Pinpoint the cell where the given text exists, returning its (X, Y) midpoint coordinate. 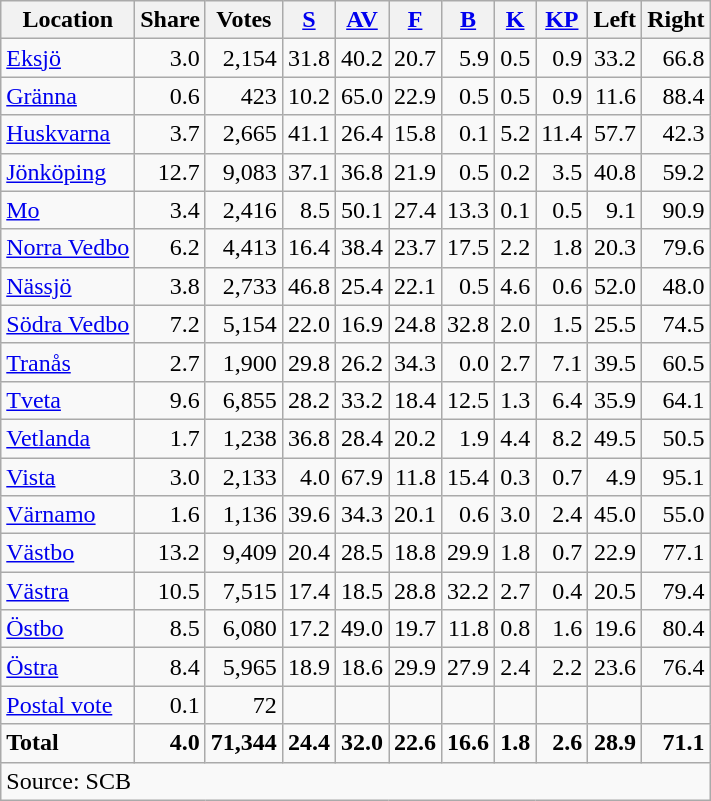
20.2 (416, 438)
423 (244, 96)
19.7 (416, 629)
6.2 (170, 248)
Värnamo (68, 515)
74.5 (676, 324)
Östra (68, 667)
50.1 (362, 210)
4,413 (244, 248)
28.8 (416, 591)
8.4 (170, 667)
20.3 (615, 248)
3.4 (170, 210)
72 (244, 705)
0.3 (516, 477)
18.9 (308, 667)
39.6 (308, 515)
32.8 (468, 324)
2,665 (244, 134)
1,136 (244, 515)
Votes (244, 20)
60.5 (676, 362)
57.7 (615, 134)
21.9 (416, 172)
4.4 (516, 438)
B (468, 20)
19.6 (615, 629)
16.9 (362, 324)
AV (362, 20)
20.5 (615, 591)
Jönköping (68, 172)
1.7 (170, 438)
2.6 (562, 743)
0.8 (516, 629)
10.5 (170, 591)
22.0 (308, 324)
Tveta (68, 400)
KP (562, 20)
9.1 (615, 210)
28.9 (615, 743)
Postal vote (68, 705)
11.6 (615, 96)
25.4 (362, 286)
6,080 (244, 629)
9,083 (244, 172)
20.7 (416, 58)
28.2 (308, 400)
1,900 (244, 362)
F (416, 20)
40.2 (362, 58)
48.0 (676, 286)
18.8 (416, 553)
2,133 (244, 477)
23.7 (416, 248)
12.5 (468, 400)
2,416 (244, 210)
35.9 (615, 400)
20.4 (308, 553)
13.2 (170, 553)
1,238 (244, 438)
Tranås (68, 362)
42.3 (676, 134)
22.1 (416, 286)
27.9 (468, 667)
15.8 (416, 134)
31.8 (308, 58)
79.6 (676, 248)
0.0 (468, 362)
Eksjö (68, 58)
17.2 (308, 629)
Östbo (68, 629)
1.9 (468, 438)
7.1 (562, 362)
Location (68, 20)
12.7 (170, 172)
67.9 (362, 477)
15.4 (468, 477)
25.5 (615, 324)
32.2 (468, 591)
80.4 (676, 629)
52.0 (615, 286)
Nässjö (68, 286)
5.2 (516, 134)
Västra (68, 591)
Gränna (68, 96)
Vista (68, 477)
11.4 (562, 134)
38.4 (362, 248)
Södra Vedbo (68, 324)
39.5 (615, 362)
18.6 (362, 667)
5.9 (468, 58)
Vetlanda (68, 438)
Total (68, 743)
3.8 (170, 286)
59.2 (676, 172)
71.1 (676, 743)
24.8 (416, 324)
3.7 (170, 134)
6,855 (244, 400)
17.5 (468, 248)
50.5 (676, 438)
Norra Vedbo (68, 248)
5,154 (244, 324)
13.3 (468, 210)
26.4 (362, 134)
79.4 (676, 591)
Huskvarna (68, 134)
26.2 (362, 362)
18.5 (362, 591)
45.0 (615, 515)
1.5 (562, 324)
90.9 (676, 210)
Left (615, 20)
3.5 (562, 172)
41.1 (308, 134)
77.1 (676, 553)
18.4 (416, 400)
7.2 (170, 324)
46.8 (308, 286)
S (308, 20)
17.4 (308, 591)
7,515 (244, 591)
29.8 (308, 362)
Mo (68, 210)
76.4 (676, 667)
0.4 (562, 591)
55.0 (676, 515)
4.6 (516, 286)
6.4 (562, 400)
16.4 (308, 248)
9,409 (244, 553)
10.2 (308, 96)
4.9 (615, 477)
5,965 (244, 667)
Right (676, 20)
49.0 (362, 629)
64.1 (676, 400)
37.1 (308, 172)
2,154 (244, 58)
16.6 (468, 743)
Source: SCB (356, 781)
28.5 (362, 553)
66.8 (676, 58)
40.8 (615, 172)
71,344 (244, 743)
1.3 (516, 400)
27.4 (416, 210)
K (516, 20)
24.4 (308, 743)
32.0 (362, 743)
22.6 (416, 743)
23.6 (615, 667)
2,733 (244, 286)
2.0 (516, 324)
28.4 (362, 438)
9.6 (170, 400)
20.1 (416, 515)
0.2 (516, 172)
88.4 (676, 96)
Share (170, 20)
Västbo (68, 553)
8.2 (562, 438)
65.0 (362, 96)
49.5 (615, 438)
95.1 (676, 477)
